Return (x, y) of the center of cell containing provided text 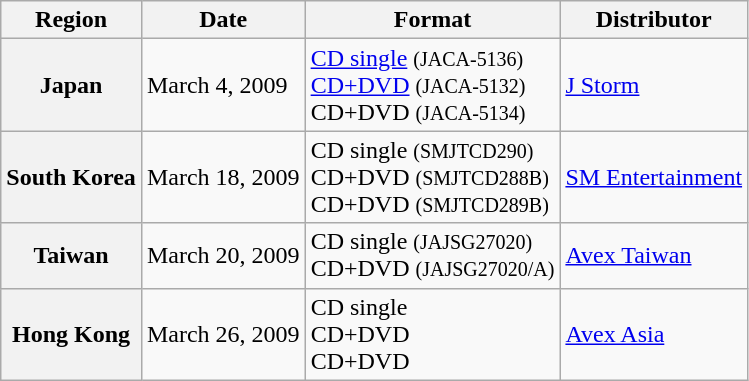
CD singleCD+DVDCD+DVD (432, 334)
J Storm (654, 85)
CD single (SMJTCD290)CD+DVD (SMJTCD288B)CD+DVD (SMJTCD289B) (432, 177)
March 26, 2009 (223, 334)
CD single (JAJSG27020)CD+DVD (JAJSG27020/A) (432, 256)
Avex Taiwan (654, 256)
Format (432, 20)
March 4, 2009 (223, 85)
SM Entertainment (654, 177)
South Korea (72, 177)
March 18, 2009 (223, 177)
Avex Asia (654, 334)
Hong Kong (72, 334)
Distributor (654, 20)
Taiwan (72, 256)
Region (72, 20)
March 20, 2009 (223, 256)
CD single (JACA-5136)CD+DVD (JACA-5132)CD+DVD (JACA-5134) (432, 85)
Japan (72, 85)
Date (223, 20)
